Determine the [x, y] coordinate at the center of the cell enclosing the given text.  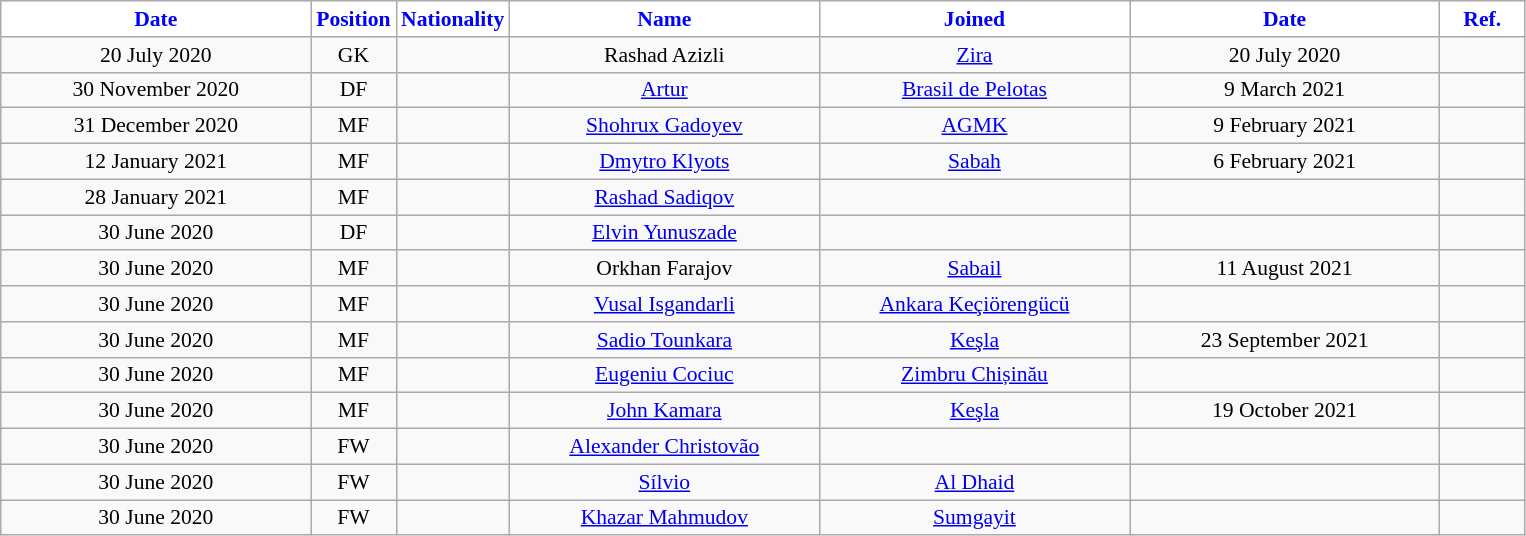
Ankara Keçiörengücü [974, 304]
AGMK [974, 126]
19 October 2021 [1285, 411]
Sumgayit [974, 518]
Dmytro Klyots [664, 162]
Artur [664, 90]
Vusal Isgandarli [664, 304]
Joined [974, 19]
Rashad Azizli [664, 55]
Position [354, 19]
11 August 2021 [1285, 269]
9 March 2021 [1285, 90]
Ref. [1482, 19]
12 January 2021 [156, 162]
Alexander Christovão [664, 447]
Sabail [974, 269]
Al Dhaid [974, 482]
6 February 2021 [1285, 162]
Orkhan Farajov [664, 269]
GK [354, 55]
Name [664, 19]
Sílvio [664, 482]
31 December 2020 [156, 126]
28 January 2021 [156, 197]
Elvin Yunuszade [664, 233]
Zimbru Chișinău [974, 375]
23 September 2021 [1285, 340]
Zira [974, 55]
Sabah [974, 162]
Nationality [452, 19]
9 February 2021 [1285, 126]
Sadio Tounkara [664, 340]
John Kamara [664, 411]
Khazar Mahmudov [664, 518]
Rashad Sadiqov [664, 197]
Brasil de Pelotas [974, 90]
Shohrux Gadoyev [664, 126]
30 November 2020 [156, 90]
Eugeniu Cociuc [664, 375]
